Return (X, Y) of the center of cell containing provided text 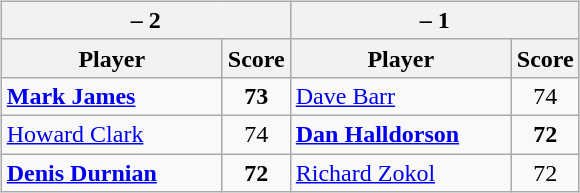
Dan Halldorson (400, 134)
Dave Barr (400, 96)
Denis Durnian (112, 173)
Howard Clark (112, 134)
Mark James (112, 96)
– 2 (146, 20)
– 1 (434, 20)
73 (256, 96)
Richard Zokol (400, 173)
